Scan for the cell matching the given text and deliver its (X, Y) coordinate at center. 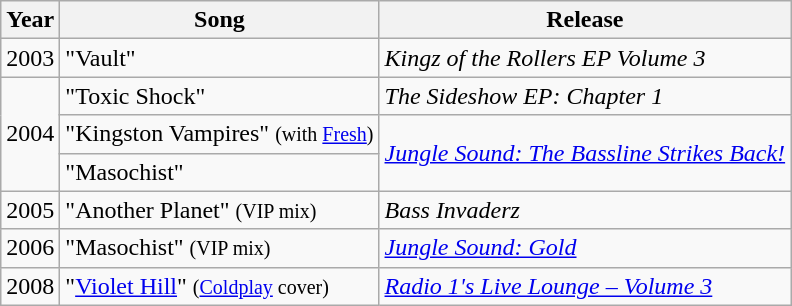
Song (220, 20)
"Toxic Shock" (220, 96)
Radio 1's Live Lounge – Volume 3 (585, 286)
Release (585, 20)
"Vault" (220, 58)
Kingz of the Rollers EP Volume 3 (585, 58)
Jungle Sound: Gold (585, 248)
"Another Planet" (VIP mix) (220, 210)
"Masochist" (220, 172)
Jungle Sound: The Bassline Strikes Back! (585, 153)
Year (30, 20)
The Sideshow EP: Chapter 1 (585, 96)
2008 (30, 286)
"Kingston Vampires" (with Fresh) (220, 134)
Bass Invaderz (585, 210)
2003 (30, 58)
"Masochist" (VIP mix) (220, 248)
"Violet Hill" (Coldplay cover) (220, 286)
2004 (30, 134)
2006 (30, 248)
2005 (30, 210)
